Provide the [X, Y] coordinate of the cell's center where the given text is located.  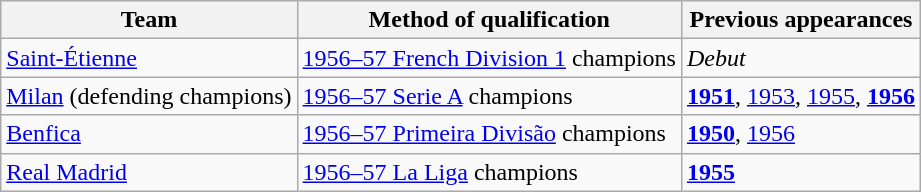
1951, 1953, 1955, 1956 [800, 96]
Milan (defending champions) [149, 96]
Debut [800, 58]
Saint-Étienne [149, 58]
Real Madrid [149, 172]
1956–57 Serie A champions [489, 96]
1956–57 Primeira Divisão champions [489, 134]
1955 [800, 172]
1950, 1956 [800, 134]
1956–57 La Liga champions [489, 172]
Benfica [149, 134]
Previous appearances [800, 20]
1956–57 French Division 1 champions [489, 58]
Method of qualification [489, 20]
Team [149, 20]
